For the text-containing cell, return its midpoint in [X, Y] coordinate format. 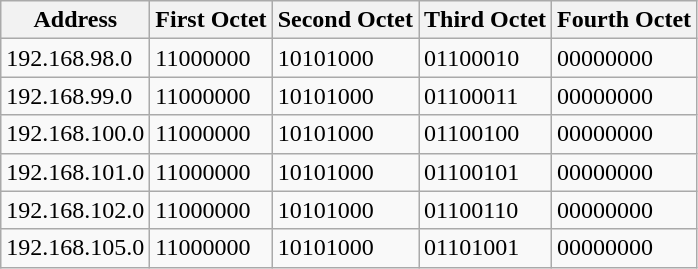
192.168.99.0 [76, 96]
Third Octet [486, 20]
192.168.101.0 [76, 172]
01100011 [486, 96]
01100110 [486, 210]
Second Octet [345, 20]
01101001 [486, 248]
First Octet [211, 20]
192.168.102.0 [76, 210]
Address [76, 20]
01100100 [486, 134]
Fourth Octet [624, 20]
01100010 [486, 58]
192.168.105.0 [76, 248]
192.168.100.0 [76, 134]
01100101 [486, 172]
192.168.98.0 [76, 58]
